Pinpoint the cell where the given text exists, returning its (X, Y) midpoint coordinate. 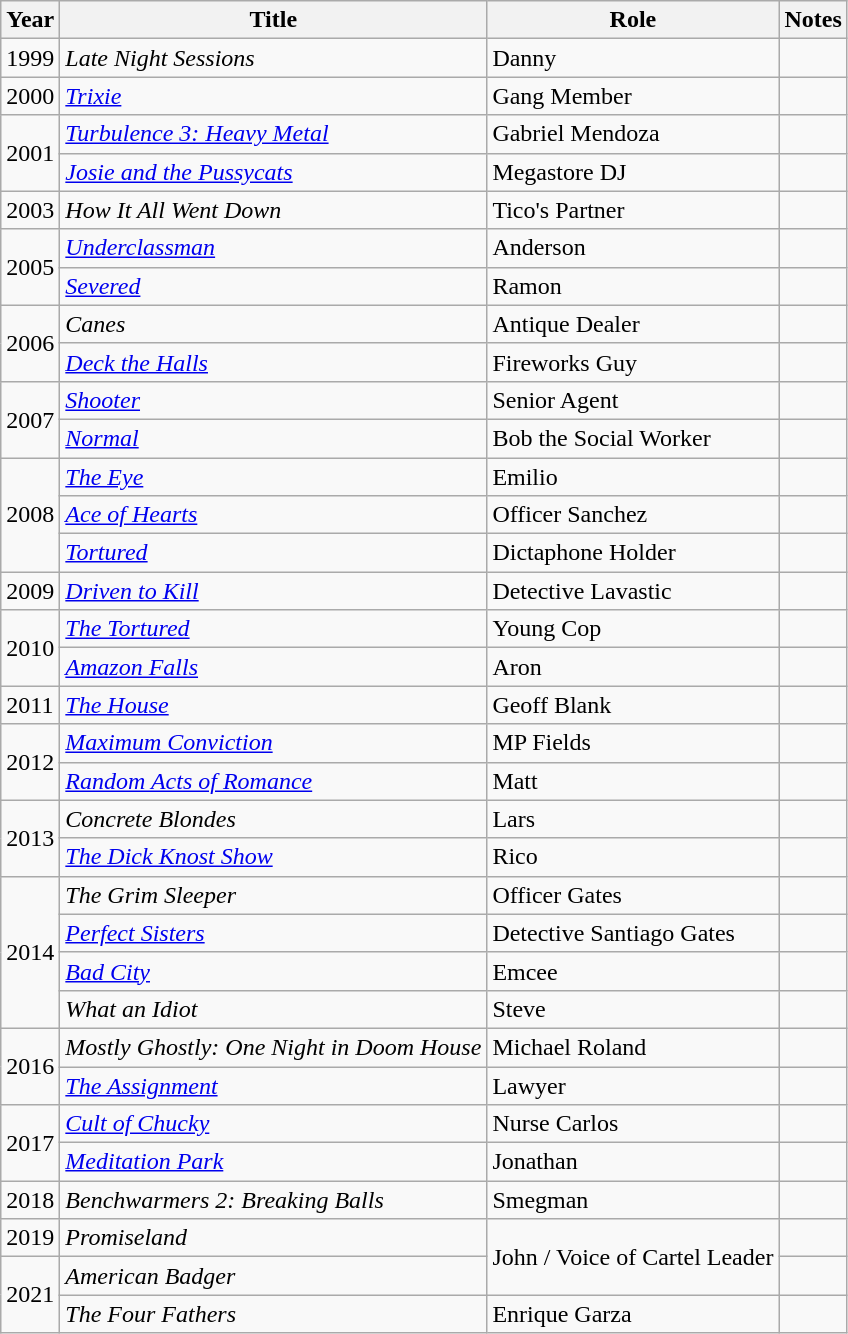
2021 (30, 1295)
2005 (30, 267)
The Four Fathers (274, 1314)
Enrique Garza (633, 1314)
Emilio (633, 477)
Benchwarmers 2: Breaking Balls (274, 1200)
Matt (633, 781)
2017 (30, 1143)
Gang Member (633, 96)
Dictaphone Holder (633, 553)
Antique Dealer (633, 324)
Megastore DJ (633, 172)
Michael Roland (633, 1047)
2008 (30, 515)
Geoff Blank (633, 705)
Senior Agent (633, 400)
2012 (30, 762)
Amazon Falls (274, 667)
The Assignment (274, 1085)
Title (274, 20)
Underclassman (274, 248)
Cult of Chucky (274, 1124)
Lawyer (633, 1085)
Tortured (274, 553)
Ramon (633, 286)
Perfect Sisters (274, 933)
2019 (30, 1238)
Ace of Hearts (274, 515)
Tico's Partner (633, 210)
Smegman (633, 1200)
Meditation Park (274, 1162)
John / Voice of Cartel Leader (633, 1257)
2013 (30, 838)
MP Fields (633, 743)
Nurse Carlos (633, 1124)
Officer Sanchez (633, 515)
Maximum Conviction (274, 743)
Role (633, 20)
2000 (30, 96)
Severed (274, 286)
Rico (633, 857)
Fireworks Guy (633, 362)
Year (30, 20)
The Tortured (274, 629)
Canes (274, 324)
2018 (30, 1200)
Danny (633, 58)
Young Cop (633, 629)
2009 (30, 591)
What an Idiot (274, 1009)
Shooter (274, 400)
1999 (30, 58)
Gabriel Mendoza (633, 134)
2006 (30, 343)
2010 (30, 648)
Promiseland (274, 1238)
Concrete Blondes (274, 819)
Mostly Ghostly: One Night in Doom House (274, 1047)
2011 (30, 705)
Notes (813, 20)
Turbulence 3: Heavy Metal (274, 134)
Aron (633, 667)
Detective Lavastic (633, 591)
Steve (633, 1009)
Trixie (274, 96)
Bad City (274, 971)
Anderson (633, 248)
The Grim Sleeper (274, 895)
Detective Santiago Gates (633, 933)
2003 (30, 210)
2007 (30, 419)
Lars (633, 819)
Driven to Kill (274, 591)
Josie and the Pussycats (274, 172)
The House (274, 705)
The Dick Knost Show (274, 857)
The Eye (274, 477)
2016 (30, 1066)
2001 (30, 153)
Bob the Social Worker (633, 438)
Emcee (633, 971)
Jonathan (633, 1162)
Random Acts of Romance (274, 781)
Officer Gates (633, 895)
Late Night Sessions (274, 58)
American Badger (274, 1276)
2014 (30, 952)
How It All Went Down (274, 210)
Deck the Halls (274, 362)
Normal (274, 438)
